For the text-containing cell, return its midpoint in (X, Y) coordinate format. 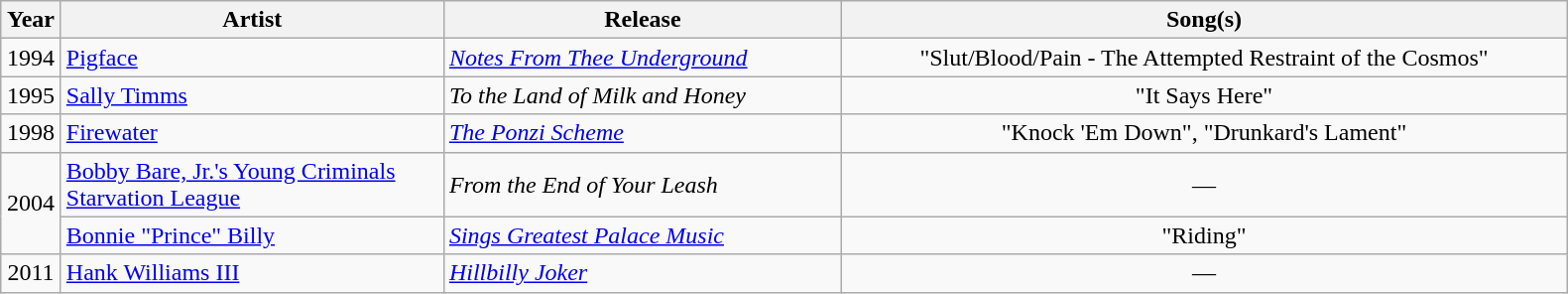
Sally Timms (252, 95)
1998 (32, 133)
"Knock 'Em Down", "Drunkard's Lament" (1204, 133)
To the Land of Milk and Honey (643, 95)
Notes From Thee Underground (643, 58)
The Ponzi Scheme (643, 133)
Artist (252, 20)
Pigface (252, 58)
1994 (32, 58)
1995 (32, 95)
"It Says Here" (1204, 95)
Hillbilly Joker (643, 273)
Hank Williams III (252, 273)
From the End of Your Leash (643, 185)
Year (32, 20)
Song(s) (1204, 20)
Release (643, 20)
Bonnie "Prince" Billy (252, 235)
Bobby Bare, Jr.'s Young Criminals Starvation League (252, 185)
Firewater (252, 133)
"Riding" (1204, 235)
2011 (32, 273)
"Slut/Blood/Pain - The Attempted Restraint of the Cosmos" (1204, 58)
Sings Greatest Palace Music (643, 235)
2004 (32, 203)
